Search for the cell housing the specified text and yield its [x, y] center coordinate. 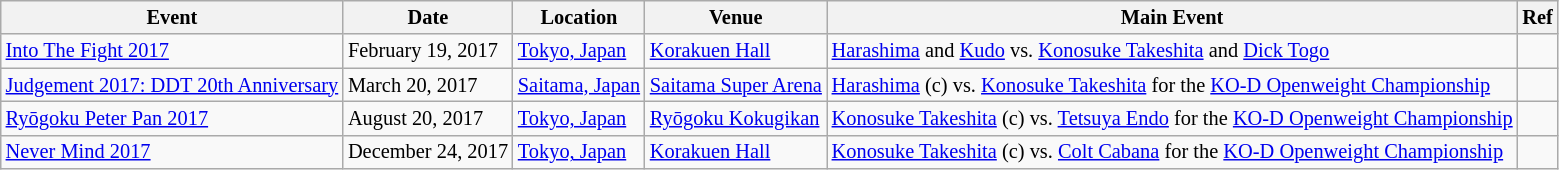
Into The Fight 2017 [172, 51]
Main Event [1172, 17]
Venue [736, 17]
August 20, 2017 [428, 118]
Konosuke Takeshita (c) vs. Colt Cabana for the KO-D Openweight Championship [1172, 152]
Location [579, 17]
December 24, 2017 [428, 152]
Event [172, 17]
Konosuke Takeshita (c) vs. Tetsuya Endo for the KO-D Openweight Championship [1172, 118]
Ref [1538, 17]
Harashima (c) vs. Konosuke Takeshita for the KO-D Openweight Championship [1172, 85]
Ryōgoku Kokugikan [736, 118]
Ryōgoku Peter Pan 2017 [172, 118]
Judgement 2017: DDT 20th Anniversary [172, 85]
February 19, 2017 [428, 51]
Harashima and Kudo vs. Konosuke Takeshita and Dick Togo [1172, 51]
Saitama Super Arena [736, 85]
Saitama, Japan [579, 85]
Date [428, 17]
Never Mind 2017 [172, 152]
March 20, 2017 [428, 85]
